Extract the (x, y) coordinate from the center of the cell holding the provided text.  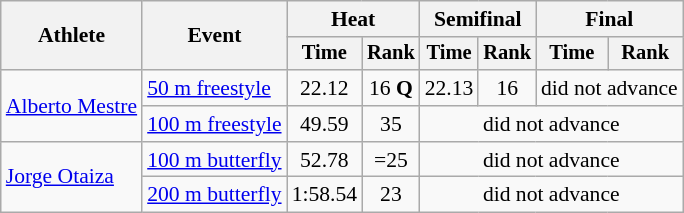
49.59 (324, 124)
Alberto Mestre (72, 106)
Athlete (72, 36)
52.78 (324, 160)
35 (391, 124)
200 m butterfly (214, 195)
Jorge Otaiza (72, 178)
22.12 (324, 88)
=25 (391, 160)
23 (391, 195)
Event (214, 36)
100 m butterfly (214, 160)
Semifinal (478, 19)
Heat (354, 19)
16 Q (391, 88)
100 m freestyle (214, 124)
22.13 (450, 88)
1:58.54 (324, 195)
Final (610, 19)
16 (507, 88)
50 m freestyle (214, 88)
